Find where the given text appears and provide that cell's center as [X, Y] coordinate. 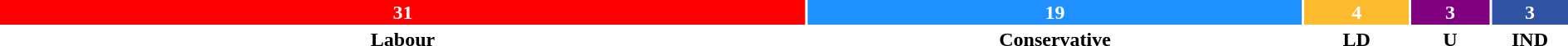
31 [403, 12]
19 [1055, 12]
4 [1356, 12]
